Search for the cell housing the specified text and yield its [X, Y] center coordinate. 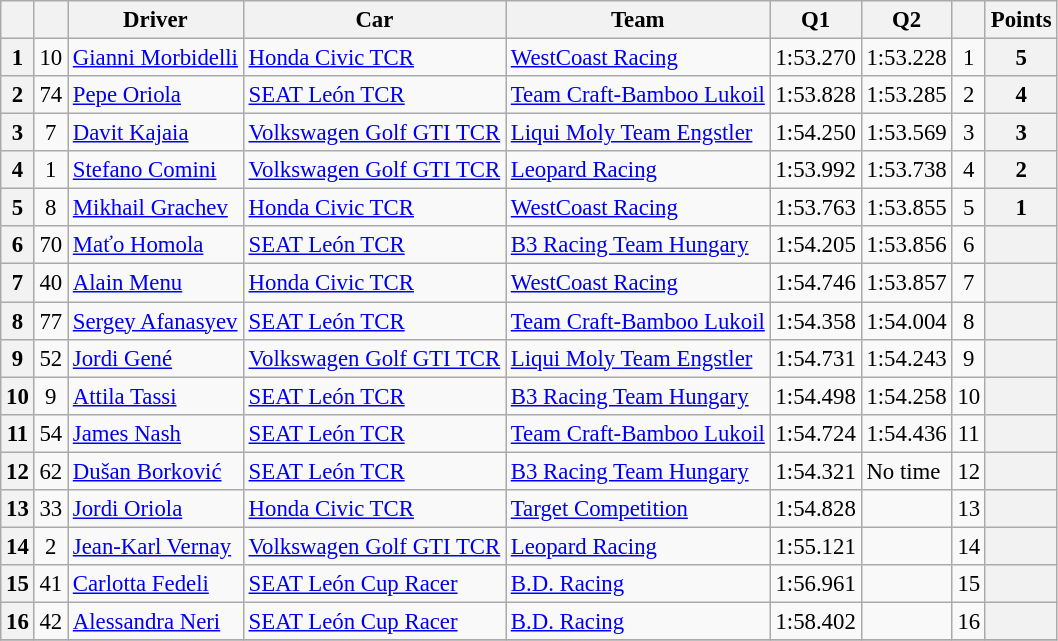
41 [50, 584]
1:53.228 [906, 58]
1:54.498 [816, 396]
42 [50, 621]
1:54.746 [816, 283]
40 [50, 283]
Dušan Borković [156, 471]
1:54.358 [816, 321]
1:54.724 [816, 433]
77 [50, 321]
1:54.321 [816, 471]
Jean-Karl Vernay [156, 546]
1:53.855 [906, 208]
Davit Kajaia [156, 133]
1:53.857 [906, 283]
1:55.121 [816, 546]
1:54.258 [906, 396]
Mikhail Grachev [156, 208]
Alain Menu [156, 283]
Jordi Oriola [156, 509]
Q2 [906, 20]
Team [638, 20]
33 [50, 509]
Carlotta Fedeli [156, 584]
1:54.205 [816, 245]
1:58.402 [816, 621]
1:53.992 [816, 170]
1:54.828 [816, 509]
Driver [156, 20]
70 [50, 245]
1:53.285 [906, 95]
1:54.250 [816, 133]
1:53.763 [816, 208]
54 [50, 433]
1:53.828 [816, 95]
Stefano Comini [156, 170]
1:53.569 [906, 133]
No time [906, 471]
1:54.243 [906, 358]
Attila Tassi [156, 396]
74 [50, 95]
Gianni Morbidelli [156, 58]
1:54.004 [906, 321]
Target Competition [638, 509]
Pepe Oriola [156, 95]
Jordi Gené [156, 358]
62 [50, 471]
1:53.738 [906, 170]
1:53.856 [906, 245]
Car [374, 20]
52 [50, 358]
1:54.731 [816, 358]
1:56.961 [816, 584]
Alessandra Neri [156, 621]
Maťo Homola [156, 245]
1:53.270 [816, 58]
Points [1020, 20]
James Nash [156, 433]
Q1 [816, 20]
1:54.436 [906, 433]
Sergey Afanasyev [156, 321]
